Scan for the cell matching the given text and deliver its [X, Y] coordinate at center. 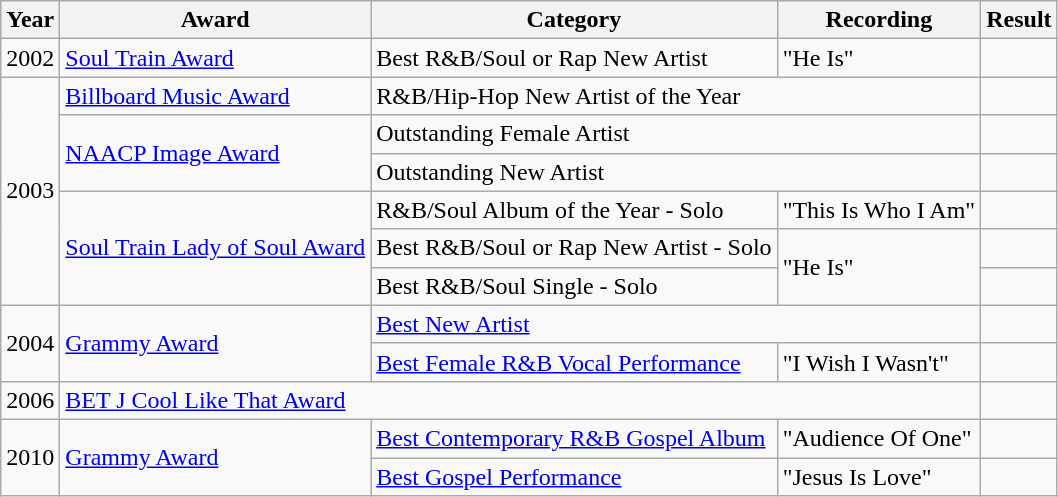
2003 [30, 191]
2002 [30, 58]
2006 [30, 400]
Best Gospel Performance [574, 477]
"This Is Who I Am" [879, 210]
"I Wish I Wasn't" [879, 362]
"Jesus Is Love" [879, 477]
2010 [30, 457]
Best R&B/Soul or Rap New Artist [574, 58]
Best Female R&B Vocal Performance [574, 362]
Billboard Music Award [216, 96]
Recording [879, 20]
Soul Train Award [216, 58]
R&B/Hip-Hop New Artist of the Year [676, 96]
2004 [30, 343]
Soul Train Lady of Soul Award [216, 248]
Outstanding Female Artist [676, 134]
Outstanding New Artist [676, 172]
Best R&B/Soul or Rap New Artist - Solo [574, 248]
"Audience Of One" [879, 438]
Result [1019, 20]
Best Contemporary R&B Gospel Album [574, 438]
Best New Artist [676, 324]
BET J Cool Like That Award [520, 400]
Category [574, 20]
R&B/Soul Album of the Year - Solo [574, 210]
Best R&B/Soul Single - Solo [574, 286]
Year [30, 20]
NAACP Image Award [216, 153]
Award [216, 20]
